Pinpoint the cell where the given text exists, returning its [X, Y] midpoint coordinate. 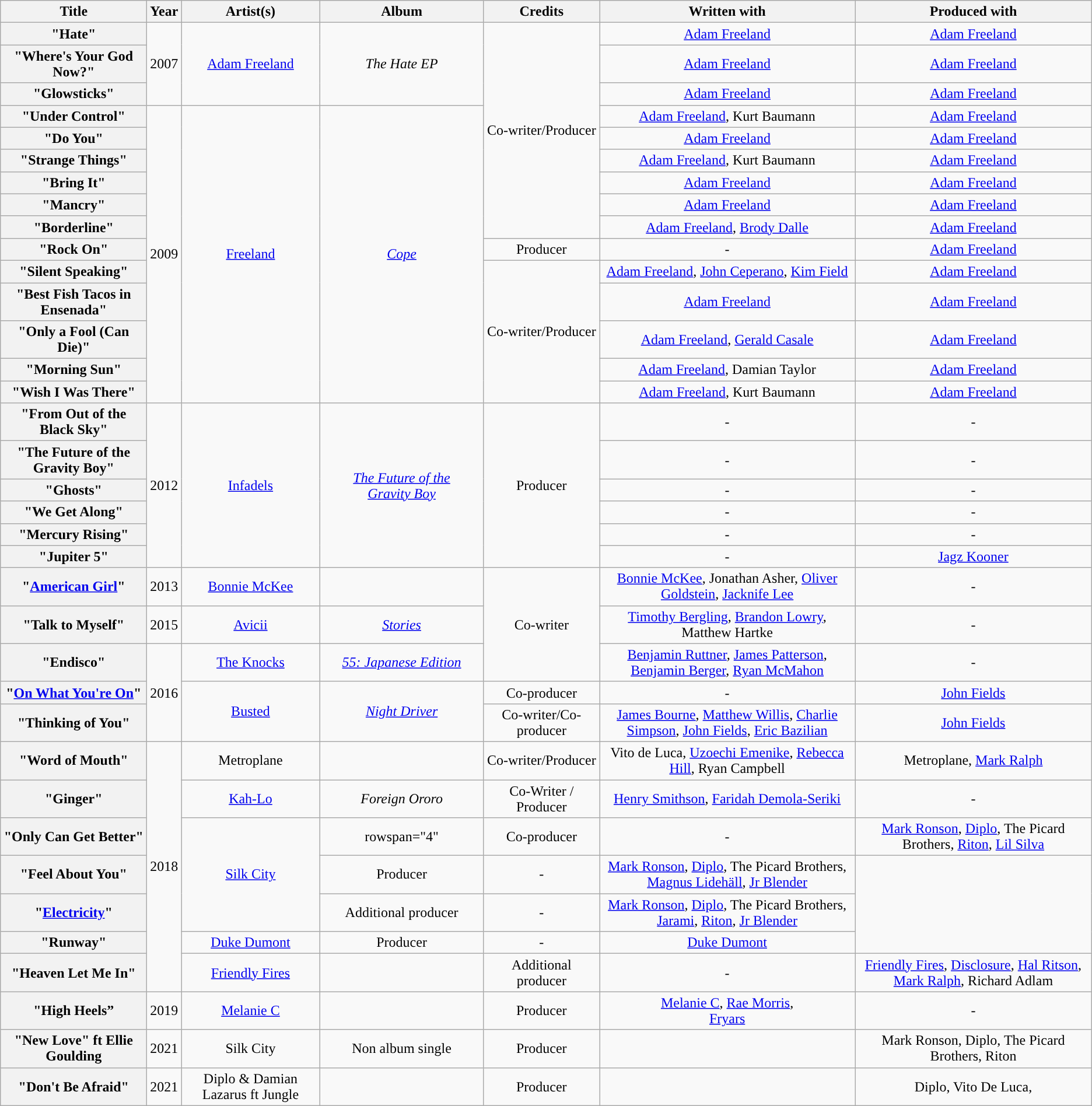
"Only Can Get Better" [73, 836]
"We Get Along" [73, 512]
"American Girl" [73, 587]
rowspan="4" [401, 836]
2018 [164, 866]
"Where's Your God Now?" [73, 64]
"Glowsticks" [73, 94]
"Talk to Myself" [73, 624]
"Best Fish Tacos in Ensenada" [73, 301]
Artist(s) [251, 12]
The Knocks [251, 663]
"New Love" ft Ellie Goulding [73, 1049]
"Word of Mouth" [73, 761]
"Wish I Was There" [73, 392]
2016 [164, 692]
Freeland [251, 254]
Cope [401, 254]
Avicii [251, 624]
Foreign Ororo [401, 798]
"Jupiter 5" [73, 556]
Mark Ronson, Diplo, The Picard Brothers, Riton [974, 1049]
"Borderline" [73, 227]
James Bourne, Matthew Willis, Charlie Simpson, John Fields, Eric Bazilian [727, 722]
"On What You're On" [73, 692]
"Bring It" [73, 183]
Credits [541, 12]
The Future of theGravity Boy [401, 485]
Henry Smithson, Faridah Demola-Seriki [727, 798]
"Rock On" [73, 249]
Metroplane [251, 761]
Benjamin Ruttner, James Patterson, Benjamin Berger, Ryan McMahon [727, 663]
Co-writer/Co-producer [541, 722]
Year [164, 12]
Mark Ronson, Diplo, The Picard Brothers, Riton, Lil Silva [974, 836]
"High Heels” [73, 1010]
2013 [164, 587]
Mark Ronson, Diplo, The Picard Brothers, Jarami, Riton, Jr Blender [727, 912]
"Hate" [73, 34]
Produced with [974, 12]
The Hate EP [401, 64]
2012 [164, 485]
"From Out of the Black Sky" [73, 422]
2015 [164, 624]
"Strange Things" [73, 160]
Adam Freeland, Brody Dalle [727, 227]
Written with [727, 12]
"Runway" [73, 943]
Friendly Fires [251, 973]
Busted [251, 712]
"Do You" [73, 138]
Adam Freeland, Damian Taylor [727, 370]
2007 [164, 64]
Diplo, Vito De Luca, [974, 1086]
"Mancry" [73, 205]
Non album single [401, 1049]
"Heaven Let Me In" [73, 973]
"Feel About You" [73, 875]
Bonnie McKee, Jonathan Asher, Oliver Goldstein, Jacknife Lee [727, 587]
Night Driver [401, 712]
"Only a Fool (Can Die)" [73, 339]
Diplo & Damian Lazarus ft Jungle [251, 1086]
Vito de Luca, Uzoechi Emenike, Rebecca Hill, Ryan Campbell [727, 761]
Co-Writer / Producer [541, 798]
Melanie C, Rae Morris,Fryars [727, 1010]
"Thinking of You" [73, 722]
Co-writer [541, 624]
Adam Freeland, Gerald Casale [727, 339]
"Ghosts" [73, 490]
Kah-Lo [251, 798]
"Mercury Rising" [73, 534]
"Morning Sun" [73, 370]
Adam Freeland, John Ceperano, Kim Field [727, 271]
55: Japanese Edition [401, 663]
"Under Control" [73, 116]
Friendly Fires, Disclosure, Hal Ritson, Mark Ralph, Richard Adlam [974, 973]
Bonnie McKee [251, 587]
Jagz Kooner [974, 556]
"Ginger" [73, 798]
Metroplane, Mark Ralph [974, 761]
2009 [164, 254]
Title [73, 12]
"Don't Be Afraid" [73, 1086]
"Endisco" [73, 663]
Melanie C [251, 1010]
2019 [164, 1010]
"Silent Speaking" [73, 271]
"The Future of the Gravity Boy" [73, 460]
Infadels [251, 485]
Stories [401, 624]
Mark Ronson, Diplo, The Picard Brothers, Magnus Lidehäll, Jr Blender [727, 875]
Timothy Bergling, Brandon Lowry, Matthew Hartke [727, 624]
Album [401, 12]
"Electricity" [73, 912]
